For the text-containing cell, return its midpoint in [x, y] coordinate format. 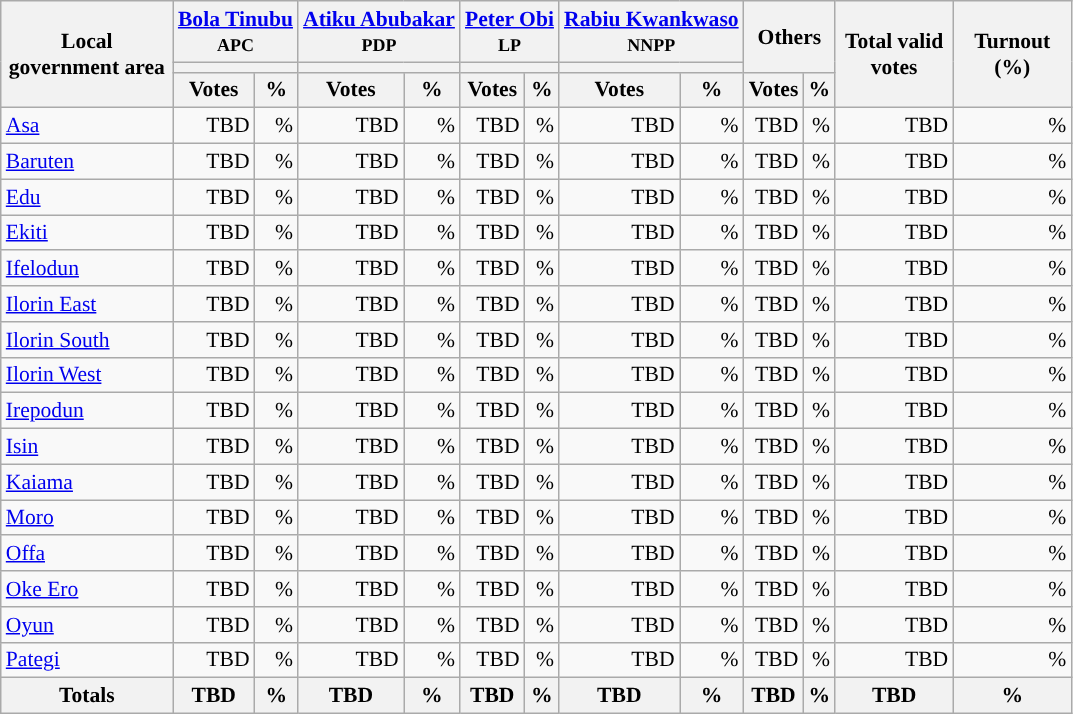
Irepodun [87, 411]
Ilorin East [87, 304]
Totals [87, 696]
Local government area [87, 54]
Turnout (%) [1012, 54]
Kaiama [87, 482]
Oyun [87, 625]
Ilorin West [87, 375]
Rabiu KwankwasoNNPP [652, 32]
Baruten [87, 162]
Isin [87, 447]
Total valid votes [894, 54]
Oke Ero [87, 589]
Peter ObiLP [510, 32]
Edu [87, 197]
Moro [87, 518]
Offa [87, 554]
Atiku AbubakarPDP [379, 32]
Ilorin South [87, 340]
Others [790, 36]
Ifelodun [87, 269]
Ekiti [87, 233]
Asa [87, 126]
Pategi [87, 660]
Bola TinubuAPC [236, 32]
